Return the [x, y] coordinate for the center point of the cell that contains the specified text.  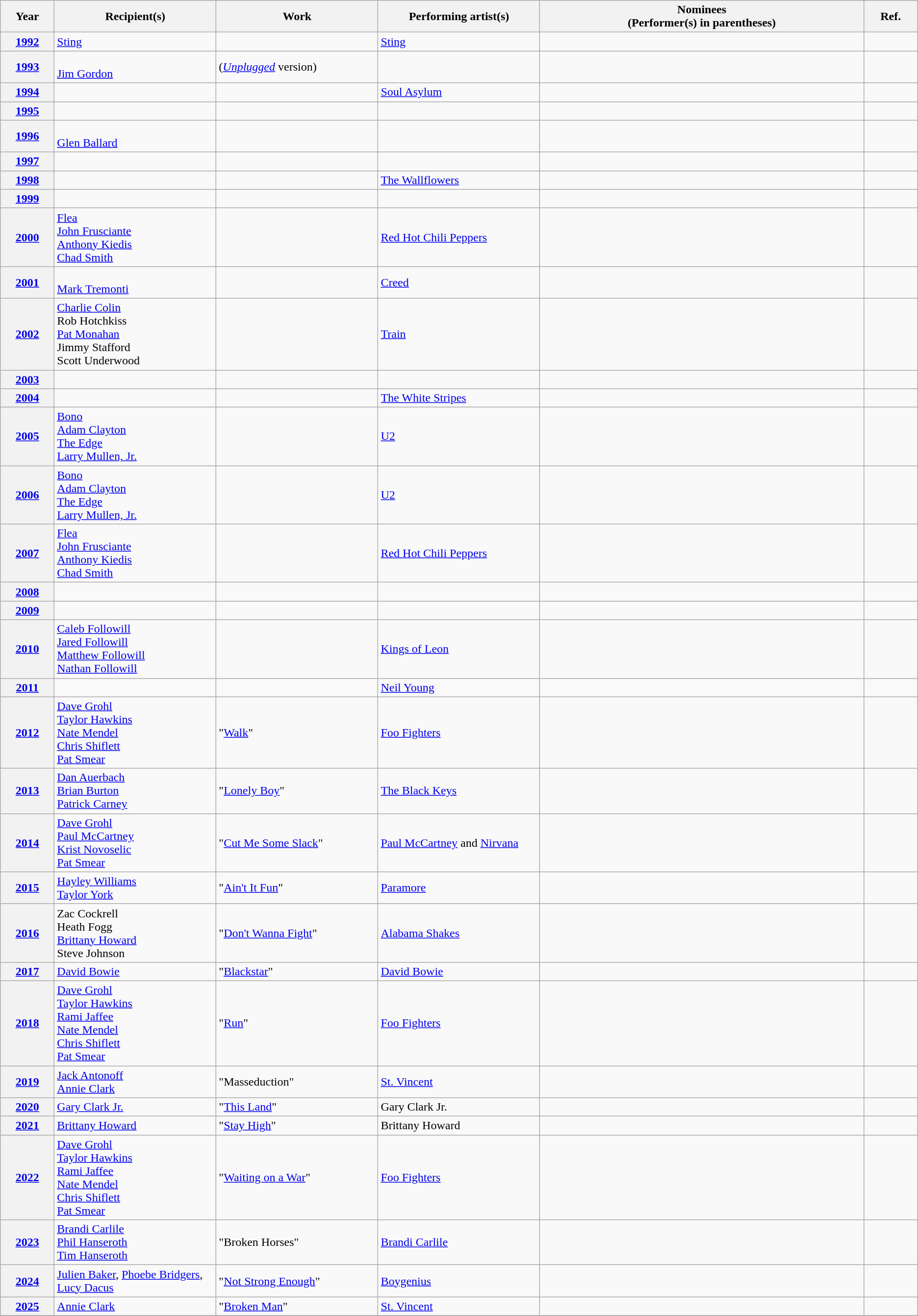
"Broken Man" [297, 1306]
Kings of Leon [459, 649]
Jim Gordon [135, 67]
Annie Clark [135, 1306]
2009 [27, 610]
2018 [27, 1023]
"Waiting on a War" [297, 1178]
Boygenius [459, 1281]
2016 [27, 933]
"Ain't It Fun" [297, 887]
1992 [27, 42]
Dave GrohlTaylor HawkinsNate MendelChris ShiflettPat Smear [135, 733]
Neil Young [459, 687]
The Black Keys [459, 791]
Brandi Carlile [459, 1242]
2011 [27, 687]
2002 [27, 334]
2022 [27, 1178]
2010 [27, 649]
2025 [27, 1306]
2005 [27, 436]
Paramore [459, 887]
"Blackstar" [297, 971]
Performing artist(s) [459, 17]
Year [27, 17]
1994 [27, 92]
"Run" [297, 1023]
2023 [27, 1242]
2007 [27, 553]
"Not Strong Enough" [297, 1281]
Jack Antonoff Annie Clark [135, 1082]
Mark Tremonti [135, 282]
2003 [27, 379]
1996 [27, 136]
(Unplugged version) [297, 67]
Train [459, 334]
Julien Baker, Phoebe Bridgers, Lucy Dacus [135, 1281]
2017 [27, 971]
Soul Asylum [459, 92]
2004 [27, 398]
2020 [27, 1107]
"This Land" [297, 1107]
2014 [27, 842]
The Wallflowers [459, 180]
1999 [27, 199]
Ref. [891, 17]
"Don't Wanna Fight" [297, 933]
2001 [27, 282]
The White Stripes [459, 398]
Hayley WilliamsTaylor York [135, 887]
2021 [27, 1126]
"Lonely Boy" [297, 791]
"Cut Me Some Slack" [297, 842]
"Walk" [297, 733]
Caleb FollowillJared FollowillMatthew FollowillNathan Followill [135, 649]
Alabama Shakes [459, 933]
1998 [27, 180]
2013 [27, 791]
Charlie ColinRob HotchkissPat MonahanJimmy StaffordScott Underwood [135, 334]
"Broken Horses" [297, 1242]
2006 [27, 495]
1993 [27, 67]
Recipient(s) [135, 17]
Work [297, 17]
Zac CockrellHeath FoggBrittany HowardSteve Johnson [135, 933]
Dan AuerbachBrian BurtonPatrick Carney [135, 791]
2024 [27, 1281]
"Stay High" [297, 1126]
1997 [27, 161]
Dave GrohlPaul McCartneyKrist NovoselicPat Smear [135, 842]
2000 [27, 237]
"Masseduction" [297, 1082]
2008 [27, 592]
Nominees(Performer(s) in parentheses) [702, 17]
2012 [27, 733]
2019 [27, 1082]
1995 [27, 111]
Brandi CarlilePhil HanserothTim Hanseroth [135, 1242]
2015 [27, 887]
Paul McCartney and Nirvana [459, 842]
Creed [459, 282]
Glen Ballard [135, 136]
